Locate the cell with the specified text and output its (X, Y) center coordinate. 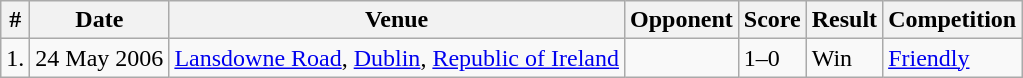
Competition (952, 20)
Score (772, 20)
24 May 2006 (100, 58)
Lansdowne Road, Dublin, Republic of Ireland (397, 58)
Opponent (682, 20)
1. (16, 58)
1–0 (772, 58)
# (16, 20)
Venue (397, 20)
Friendly (952, 58)
Date (100, 20)
Win (844, 58)
Result (844, 20)
